Provide the [X, Y] coordinate of the cell's center where the given text is located.  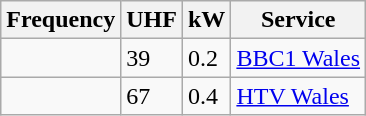
BBC1 Wales [298, 58]
Service [298, 20]
67 [152, 96]
39 [152, 58]
Frequency [61, 20]
0.4 [206, 96]
UHF [152, 20]
kW [206, 20]
HTV Wales [298, 96]
0.2 [206, 58]
